From the cell containing the given text, extract its center point as (X, Y) coordinate. 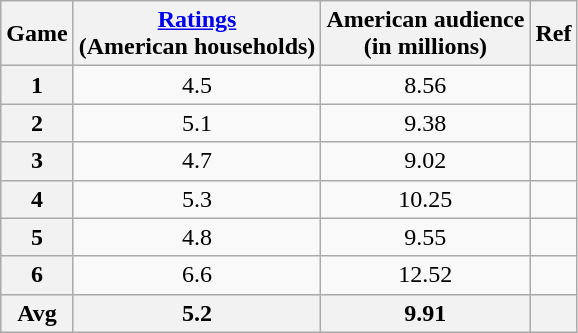
8.56 (426, 85)
4.8 (197, 237)
2 (37, 123)
9.38 (426, 123)
5 (37, 237)
4.5 (197, 85)
Ref (554, 34)
10.25 (426, 199)
Game (37, 34)
4.7 (197, 161)
1 (37, 85)
Ratings(American households) (197, 34)
6.6 (197, 275)
5.3 (197, 199)
5.1 (197, 123)
Avg (37, 313)
American audience(in millions) (426, 34)
5.2 (197, 313)
9.02 (426, 161)
4 (37, 199)
12.52 (426, 275)
6 (37, 275)
9.55 (426, 237)
9.91 (426, 313)
3 (37, 161)
